Locate the cell with the specified text and output its [x, y] center coordinate. 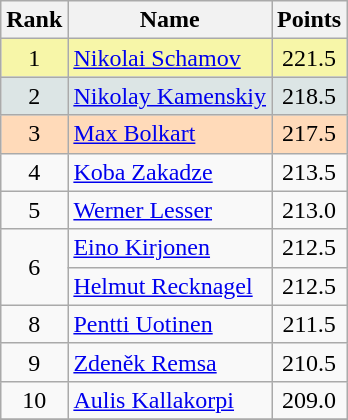
8 [34, 324]
Eino Kirjonen [170, 248]
10 [34, 400]
Pentti Uotinen [170, 324]
Nikolai Schamov [170, 58]
3 [34, 134]
221.5 [310, 58]
2 [34, 96]
Name [170, 20]
4 [34, 172]
1 [34, 58]
6 [34, 267]
Points [310, 20]
Rank [34, 20]
Max Bolkart [170, 134]
Nikolay Kamenskiy [170, 96]
217.5 [310, 134]
218.5 [310, 96]
9 [34, 362]
209.0 [310, 400]
Zdeněk Remsa [170, 362]
210.5 [310, 362]
Werner Lesser [170, 210]
213.5 [310, 172]
Aulis Kallakorpi [170, 400]
213.0 [310, 210]
Koba Zakadze [170, 172]
5 [34, 210]
211.5 [310, 324]
Helmut Recknagel [170, 286]
